Identify which cell holds the provided text, then report its [x, y] central coordinate. 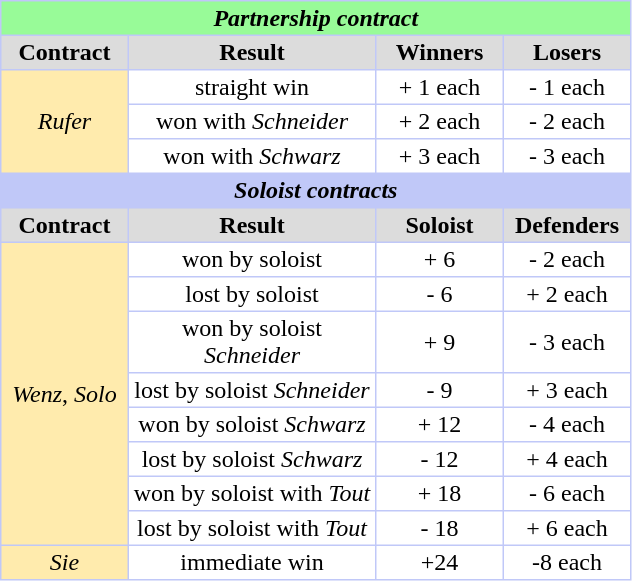
+ 4 each [567, 458]
Losers [567, 52]
Wenz, Solo [65, 394]
lost by soloist [252, 294]
Defenders [567, 224]
won by soloist Schneider [252, 342]
+ 6 [439, 260]
-8 each [567, 562]
Soloist [439, 224]
lost by soloist Schwarz [252, 458]
Partnership contract [316, 18]
+24 [439, 562]
- 18 [439, 528]
won with Schneider [252, 122]
Winners [439, 52]
Sie [65, 562]
- 9 [439, 390]
+ 12 [439, 424]
won by soloist Schwarz [252, 424]
won with Schwarz [252, 156]
straight win [252, 86]
- 4 each [567, 424]
- 6 each [567, 494]
- 12 [439, 458]
+ 18 [439, 494]
immediate win [252, 562]
Rufer [65, 121]
+ 1 each [439, 86]
won by soloist with Tout [252, 494]
+ 9 [439, 342]
+ 6 each [567, 528]
- 1 each [567, 86]
lost by soloist with Tout [252, 528]
lost by soloist Schneider [252, 390]
Soloist contracts [316, 190]
- 6 [439, 294]
won by soloist [252, 260]
